Detect which cell encompasses the target text, then output its (x, y) center coordinate. 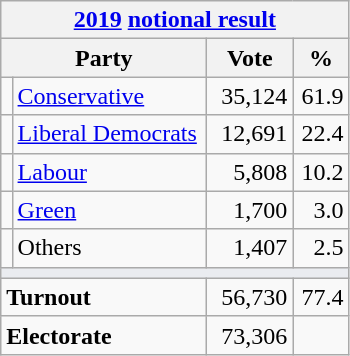
Vote (250, 58)
61.9 (321, 96)
5,808 (250, 172)
2019 notional result (175, 20)
Others (110, 248)
56,730 (250, 297)
Electorate (104, 335)
1,407 (250, 248)
10.2 (321, 172)
Liberal Democrats (110, 134)
22.4 (321, 134)
Conservative (110, 96)
35,124 (250, 96)
Labour (110, 172)
1,700 (250, 210)
Green (110, 210)
2.5 (321, 248)
Party (104, 58)
3.0 (321, 210)
Turnout (104, 297)
12,691 (250, 134)
% (321, 58)
77.4 (321, 297)
73,306 (250, 335)
